Locate the cell with the specified text and output its [x, y] center coordinate. 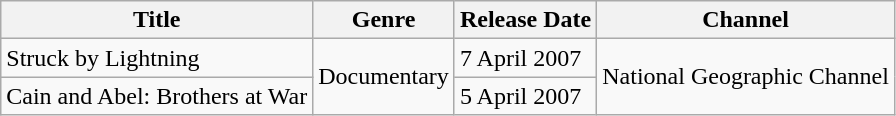
Release Date [525, 20]
Documentary [384, 77]
7 April 2007 [525, 58]
5 April 2007 [525, 96]
Cain and Abel: Brothers at War [157, 96]
Title [157, 20]
Channel [746, 20]
Struck by Lightning [157, 58]
Genre [384, 20]
National Geographic Channel [746, 77]
